Find where the given text appears and provide that cell's center as [x, y] coordinate. 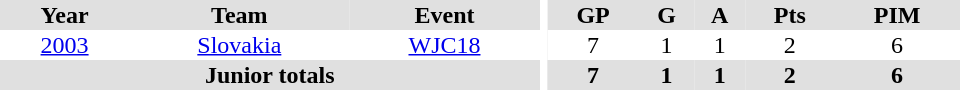
Junior totals [270, 75]
Team [239, 15]
GP [593, 15]
Slovakia [239, 45]
Pts [790, 15]
A [720, 15]
G [666, 15]
2003 [64, 45]
Year [64, 15]
Event [445, 15]
WJC18 [445, 45]
PIM [897, 15]
